Search for the cell housing the specified text and yield its (X, Y) center coordinate. 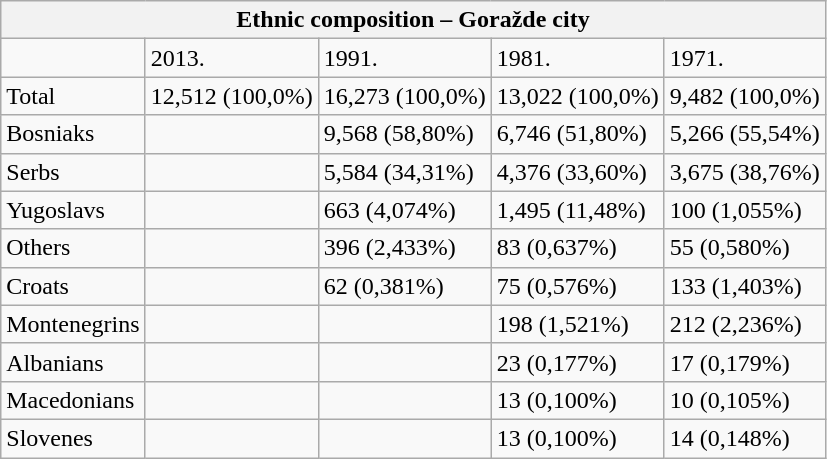
396 (2,433%) (404, 248)
9,482 (100,0%) (744, 96)
16,273 (100,0%) (404, 96)
Bosniaks (73, 134)
Albanians (73, 362)
Serbs (73, 172)
10 (0,105%) (744, 400)
6,746 (51,80%) (578, 134)
Yugoslavs (73, 210)
3,675 (38,76%) (744, 172)
Macedonians (73, 400)
14 (0,148%) (744, 438)
1971. (744, 58)
Total (73, 96)
5,584 (34,31%) (404, 172)
1,495 (11,48%) (578, 210)
62 (0,381%) (404, 286)
Others (73, 248)
83 (0,637%) (578, 248)
5,266 (55,54%) (744, 134)
Montenegrins (73, 324)
13,022 (100,0%) (578, 96)
1991. (404, 58)
100 (1,055%) (744, 210)
Slovenes (73, 438)
198 (1,521%) (578, 324)
133 (1,403%) (744, 286)
23 (0,177%) (578, 362)
Ethnic composition – Goražde city (414, 20)
4,376 (33,60%) (578, 172)
663 (4,074%) (404, 210)
212 (2,236%) (744, 324)
12,512 (100,0%) (232, 96)
55 (0,580%) (744, 248)
75 (0,576%) (578, 286)
2013. (232, 58)
1981. (578, 58)
Croats (73, 286)
17 (0,179%) (744, 362)
9,568 (58,80%) (404, 134)
